Provide the (x, y) coordinate of the cell's center where the given text is located.  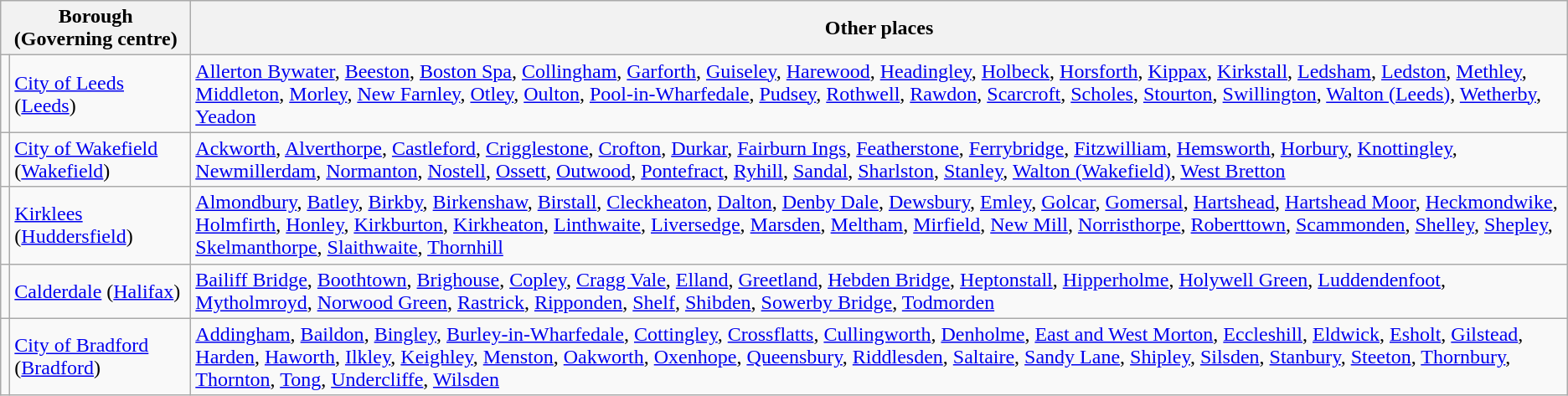
City of Wakefield (Wakefield) (101, 159)
City of Leeds (Leeds) (101, 94)
Borough(Governing centre) (95, 28)
Kirklees (Huddersfield) (101, 225)
Other places (879, 28)
City of Bradford (Bradford) (101, 357)
Calderdale (Halifax) (101, 291)
